Return the [x, y] coordinate for the center point of the cell that contains the specified text.  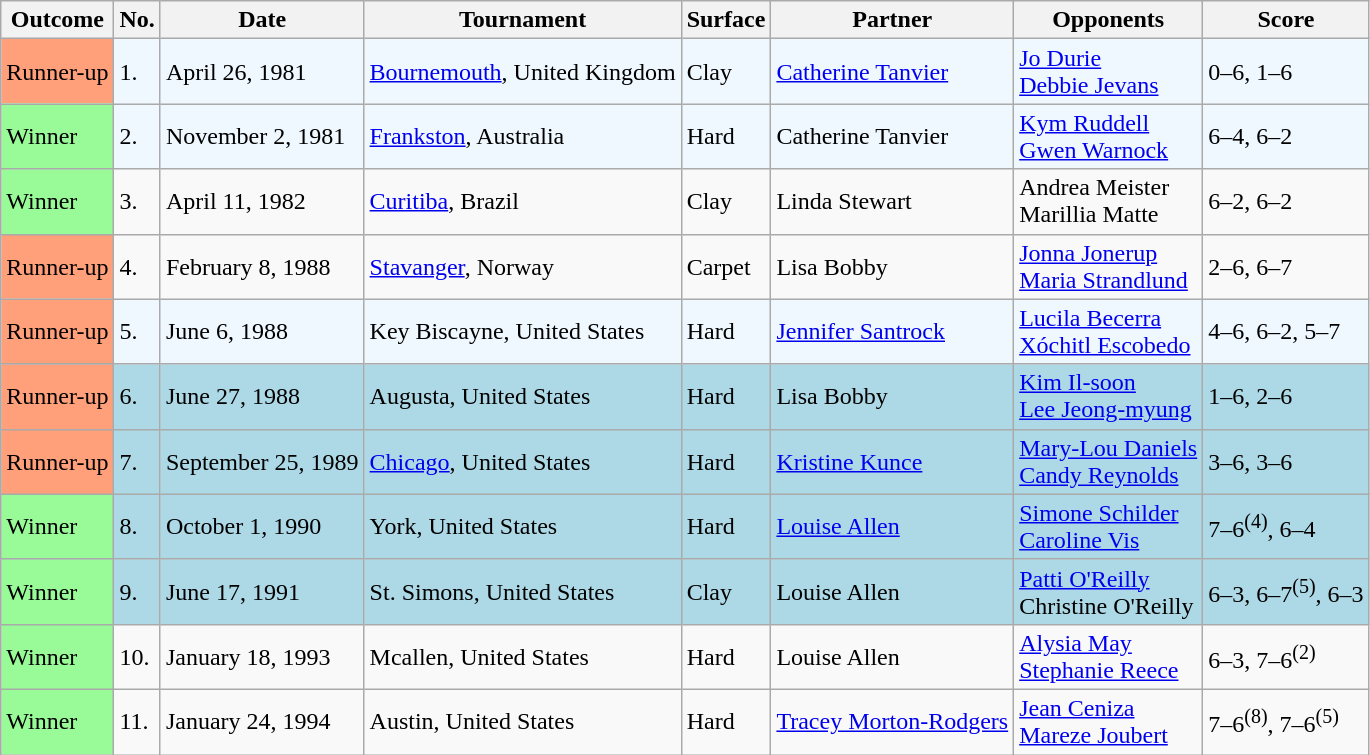
April 26, 1981 [262, 72]
3–6, 3–6 [1286, 462]
9. [137, 592]
Augusta, United States [522, 396]
6–4, 6–2 [1286, 136]
4–6, 6–2, 5–7 [1286, 332]
Austin, United States [522, 722]
Chicago, United States [522, 462]
No. [137, 20]
Stavanger, Norway [522, 266]
York, United States [522, 526]
Curitiba, Brazil [522, 202]
June 17, 1991 [262, 592]
Kristine Kunce [892, 462]
Mcallen, United States [522, 656]
Date [262, 20]
Lucila Becerra Xóchitl Escobedo [1108, 332]
1–6, 2–6 [1286, 396]
Bournemouth, United Kingdom [522, 72]
Tracey Morton-Rodgers [892, 722]
Jean Ceniza Mareze Joubert [1108, 722]
8. [137, 526]
St. Simons, United States [522, 592]
Surface [726, 20]
Jo Durie Debbie Jevans [1108, 72]
7–6(8), 7–6(5) [1286, 722]
Tournament [522, 20]
Key Biscayne, United States [522, 332]
April 11, 1982 [262, 202]
November 2, 1981 [262, 136]
Alysia May Stephanie Reece [1108, 656]
4. [137, 266]
Simone Schilder Caroline Vis [1108, 526]
2–6, 6–7 [1286, 266]
Mary-Lou Daniels Candy Reynolds [1108, 462]
5. [137, 332]
10. [137, 656]
Linda Stewart [892, 202]
Score [1286, 20]
6. [137, 396]
3. [137, 202]
Kym Ruddell Gwen Warnock [1108, 136]
Carpet [726, 266]
Kim Il-soon Lee Jeong-myung [1108, 396]
2. [137, 136]
Frankston, Australia [522, 136]
February 8, 1988 [262, 266]
7–6(4), 6–4 [1286, 526]
September 25, 1989 [262, 462]
11. [137, 722]
Jonna Jonerup Maria Strandlund [1108, 266]
June 27, 1988 [262, 396]
January 18, 1993 [262, 656]
6–3, 7–6(2) [1286, 656]
6–3, 6–7(5), 6–3 [1286, 592]
7. [137, 462]
October 1, 1990 [262, 526]
6–2, 6–2 [1286, 202]
0–6, 1–6 [1286, 72]
Andrea Meister Marillia Matte [1108, 202]
Jennifer Santrock [892, 332]
1. [137, 72]
Outcome [58, 20]
Patti O'Reilly Christine O'Reilly [1108, 592]
Opponents [1108, 20]
Partner [892, 20]
January 24, 1994 [262, 722]
June 6, 1988 [262, 332]
